Provide the [x, y] coordinate of the cell's center where the given text is located.  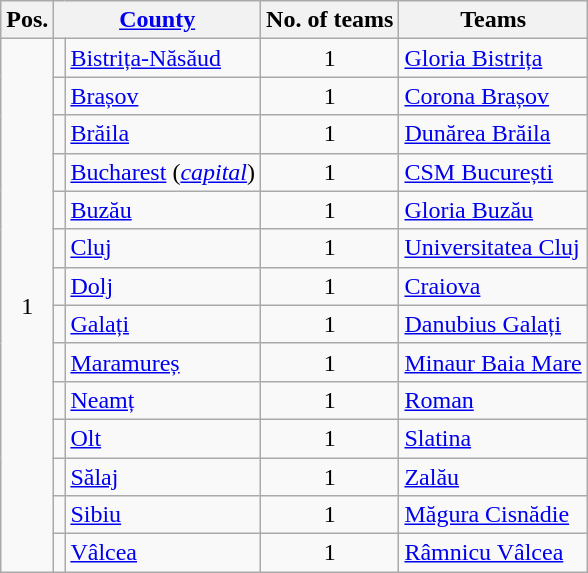
Buzău [163, 210]
Zalău [493, 477]
Olt [163, 438]
Universitatea Cluj [493, 248]
Bucharest (capital) [163, 172]
Râmnicu Vâlcea [493, 553]
Brăila [163, 134]
Teams [493, 20]
Dolj [163, 286]
Craiova [493, 286]
No. of teams [330, 20]
Minaur Baia Mare [493, 362]
Roman [493, 400]
Neamț [163, 400]
County [158, 20]
Pos. [28, 20]
Măgura Cisnădie [493, 515]
Bistrița-Năsăud [163, 58]
Sibiu [163, 515]
Cluj [163, 248]
Sălaj [163, 477]
Vâlcea [163, 553]
Dunărea Brăila [493, 134]
CSM București [493, 172]
Gloria Buzău [493, 210]
Slatina [493, 438]
Corona Brașov [493, 96]
Danubius Galați [493, 324]
Galați [163, 324]
Gloria Bistrița [493, 58]
Maramureș [163, 362]
Brașov [163, 96]
